Extract the (X, Y) coordinate from the center of the cell holding the provided text.  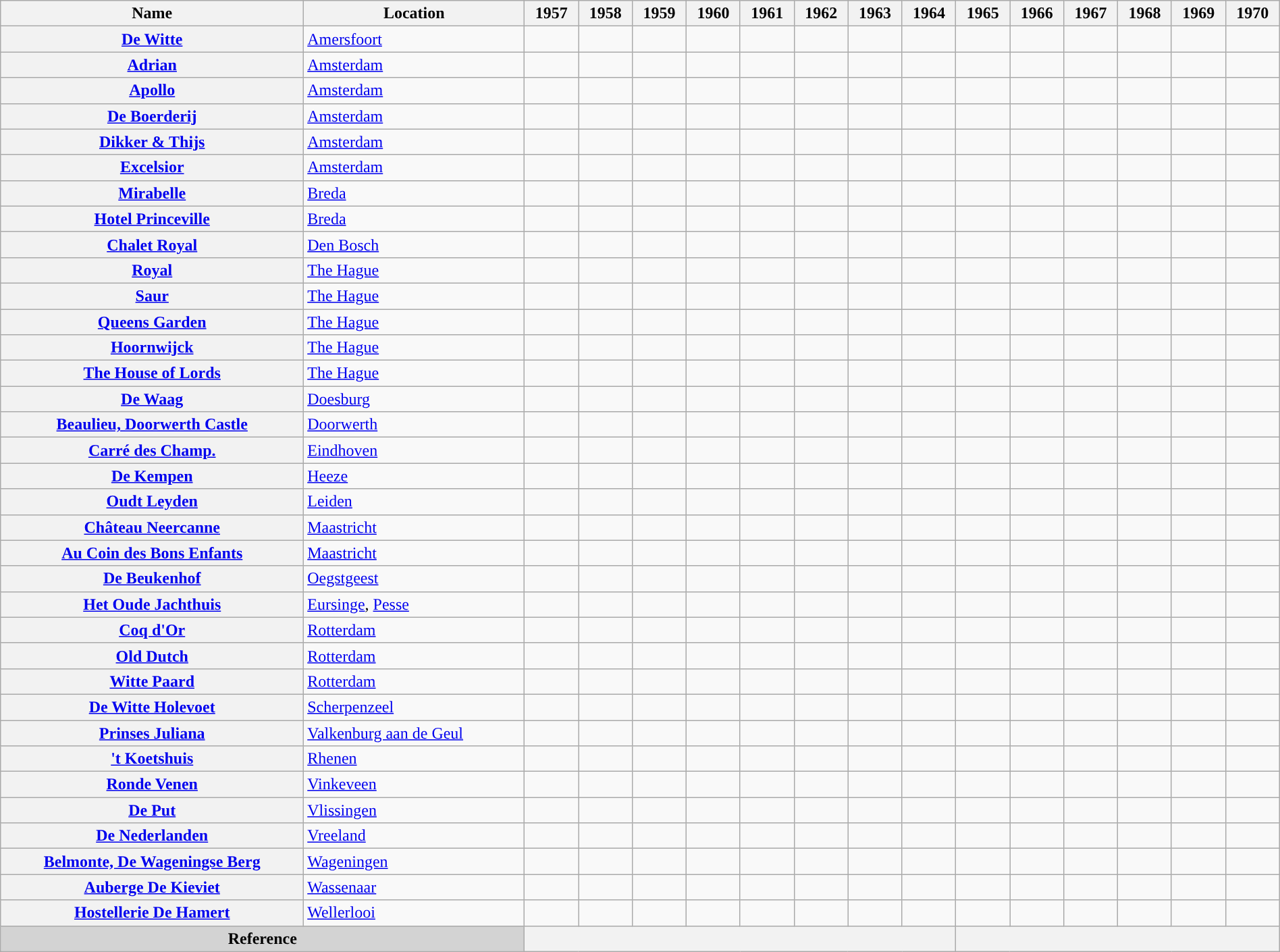
1966 (1037, 14)
Reference (263, 938)
De Witte (153, 39)
Scherpenzeel (415, 707)
1959 (660, 14)
Eursinge, Pesse (415, 604)
1961 (767, 14)
Witte Paard (153, 681)
1958 (606, 14)
Château Neercanne (153, 527)
Mirabelle (153, 193)
Excelsior (153, 167)
Rhenen (415, 759)
De Beukenhof (153, 579)
Vreeland (415, 836)
Name (153, 14)
Location (415, 14)
Oudt Leyden (153, 502)
Wellerlooi (415, 913)
't Koetshuis (153, 759)
De Put (153, 810)
Beaulieu, Doorwerth Castle (153, 425)
Het Oude Jachthuis (153, 604)
1964 (929, 14)
Amersfoort (415, 39)
Wageningen (415, 862)
De Kempen (153, 476)
Coq d'Or (153, 630)
Chalet Royal (153, 244)
Hostellerie De Hamert (153, 913)
Wassenaar (415, 887)
1960 (713, 14)
Auberge De Kieviet (153, 887)
Prinses Juliana (153, 733)
The House of Lords (153, 373)
1968 (1144, 14)
De Witte Holevoet (153, 707)
Hotel Princeville (153, 219)
Carré des Champ. (153, 450)
Vlissingen (415, 810)
1957 (552, 14)
Oegstgeest (415, 579)
Eindhoven (415, 450)
Vinkeveen (415, 785)
Ronde Venen (153, 785)
De Nederlanden (153, 836)
De Waag (153, 399)
1963 (875, 14)
Hoornwijck (153, 348)
Valkenburg aan de Geul (415, 733)
Doesburg (415, 399)
Saur (153, 296)
Apollo (153, 90)
Dikker & Thijs (153, 142)
Heeze (415, 476)
Au Coin des Bons Enfants (153, 553)
Doorwerth (415, 425)
Belmonte, De Wageningse Berg (153, 862)
Royal (153, 270)
Adrian (153, 65)
1969 (1198, 14)
Queens Garden (153, 322)
Old Dutch (153, 656)
Den Bosch (415, 244)
1967 (1091, 14)
Leiden (415, 502)
1962 (821, 14)
1970 (1252, 14)
1965 (983, 14)
De Boerderij (153, 116)
